Extract the (x, y) coordinate from the center of the cell holding the provided text.  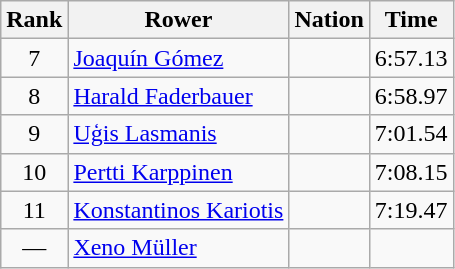
8 (34, 96)
11 (34, 210)
7 (34, 58)
Konstantinos Kariotis (178, 210)
Rower (178, 20)
10 (34, 172)
Nation (329, 20)
— (34, 248)
6:57.13 (411, 58)
9 (34, 134)
7:19.47 (411, 210)
Harald Faderbauer (178, 96)
Rank (34, 20)
6:58.97 (411, 96)
7:01.54 (411, 134)
Pertti Karppinen (178, 172)
7:08.15 (411, 172)
Time (411, 20)
Uģis Lasmanis (178, 134)
Joaquín Gómez (178, 58)
Xeno Müller (178, 248)
